From the cell containing the given text, extract its center point as (X, Y) coordinate. 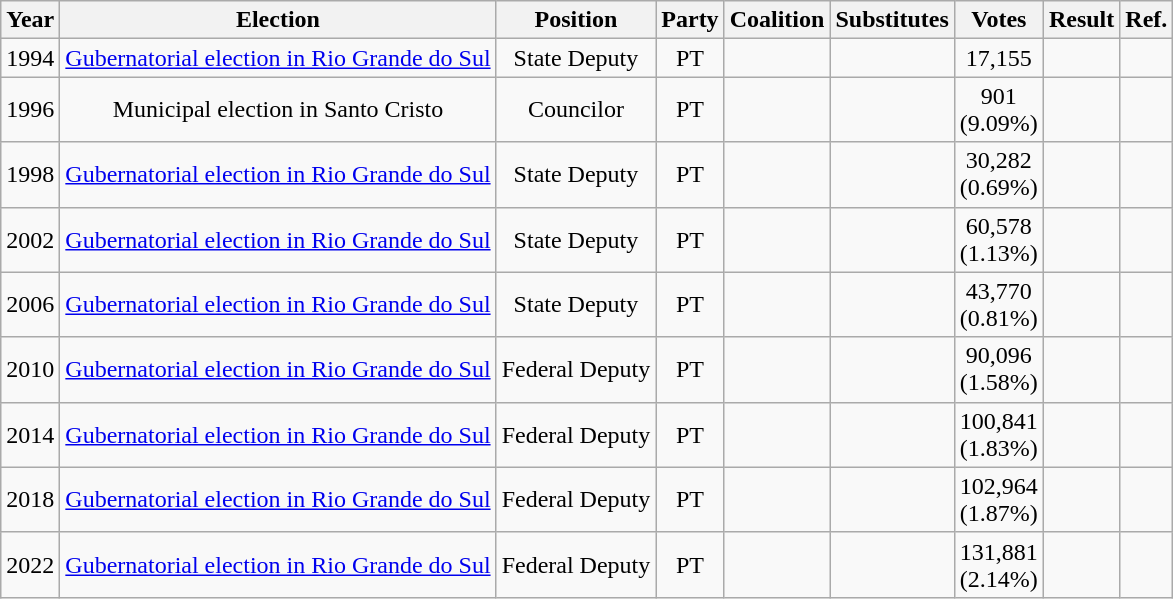
2014 (30, 434)
Votes (998, 20)
Year (30, 20)
Councilor (576, 110)
102,964(1.87%) (998, 500)
1998 (30, 174)
17,155 (998, 58)
Election (278, 20)
43,770(0.81%) (998, 304)
100,841(1.83%) (998, 434)
2010 (30, 370)
Substitutes (892, 20)
Result (1081, 20)
Ref. (1146, 20)
1994 (30, 58)
1996 (30, 110)
131,881(2.14%) (998, 564)
Municipal election in Santo Cristo (278, 110)
90,096(1.58%) (998, 370)
2002 (30, 240)
30,282(0.69%) (998, 174)
2006 (30, 304)
60,578(1.13%) (998, 240)
Position (576, 20)
901(9.09%) (998, 110)
Coalition (777, 20)
Party (690, 20)
2022 (30, 564)
2018 (30, 500)
